Detect which cell encompasses the target text, then output its [X, Y] center coordinate. 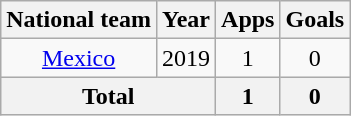
Apps [248, 20]
Mexico [79, 58]
National team [79, 20]
2019 [186, 58]
Year [186, 20]
Total [108, 96]
Goals [315, 20]
